Return the [X, Y] coordinate for the center point of the cell that contains the specified text.  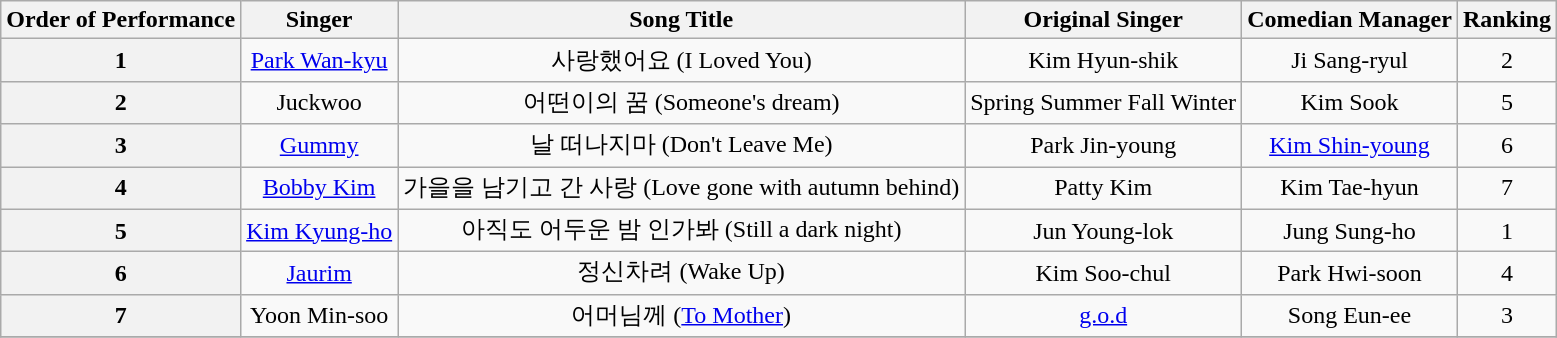
Ji Sang-ryul [1350, 60]
Kim Kyung-ho [320, 230]
아직도 어두운 밤 인가봐 (Still a dark night) [682, 230]
Yoon Min-soo [320, 316]
Kim Sook [1350, 102]
Song Title [682, 20]
Song Eun-ee [1350, 316]
어머님께 (To Mother) [682, 316]
Kim Shin-young [1350, 146]
Kim Tae-hyun [1350, 188]
Gummy [320, 146]
Ranking [1506, 20]
g.o.d [1104, 316]
정신차려 (Wake Up) [682, 274]
Spring Summer Fall Winter [1104, 102]
Bobby Kim [320, 188]
어떤이의 꿈 (Someone's dream) [682, 102]
Park Hwi-soon [1350, 274]
Park Wan-kyu [320, 60]
Order of Performance [121, 20]
Original Singer [1104, 20]
Kim Hyun-shik [1104, 60]
날 떠나지마 (Don't Leave Me) [682, 146]
Patty Kim [1104, 188]
Jaurim [320, 274]
사랑했어요 (I Loved You) [682, 60]
Park Jin-young [1104, 146]
Jun Young-lok [1104, 230]
가을을 남기고 간 사랑 (Love gone with autumn behind) [682, 188]
Comedian Manager [1350, 20]
Singer [320, 20]
Jung Sung-ho [1350, 230]
Juckwoo [320, 102]
Kim Soo-chul [1104, 274]
